Output the [x, y] coordinate of the center of the cell containing the given text.  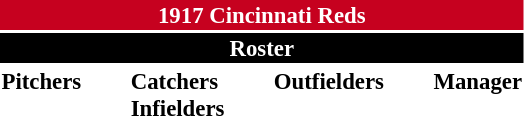
Roster [262, 48]
1917 Cincinnati Reds [262, 15]
